Identify which cell holds the provided text, then report its [X, Y] central coordinate. 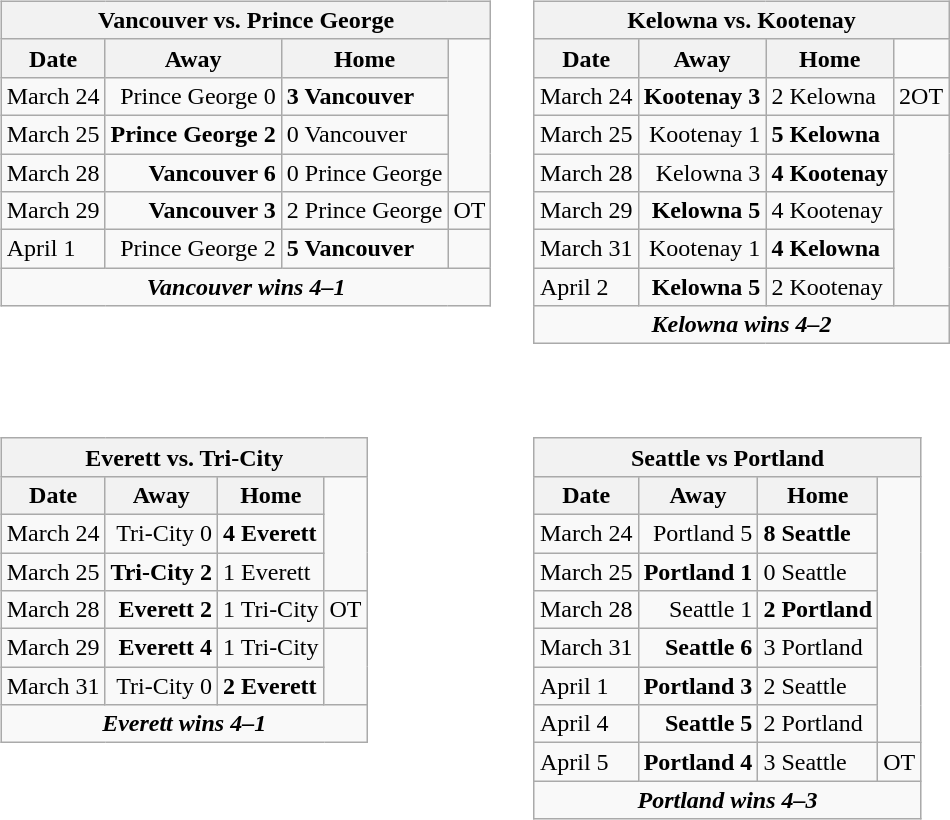
Tri-City 2 [162, 571]
8 Seattle [818, 533]
2 Kootenay [830, 287]
Seattle vs Portland [727, 457]
0 Vancouver [364, 134]
3 Seattle [818, 762]
2 Seattle [818, 686]
Kootenay 3 [702, 96]
Seattle 5 [698, 724]
April 5 [586, 762]
3 Vancouver [364, 96]
Everett 2 [162, 610]
Vancouver vs. Prince George [246, 20]
5 Vancouver [364, 249]
2 Everett [271, 686]
April 4 [586, 724]
Everett vs. Tri-City [184, 457]
Kelowna 3 [702, 173]
Everett 4 [162, 648]
Portland 3 [698, 686]
Seattle 1 [698, 610]
Portland 4 [698, 762]
2OT [922, 96]
Seattle 6 [698, 648]
3 Portland [818, 648]
Vancouver wins 4–1 [246, 287]
2 Kelowna [830, 96]
Portland 5 [698, 533]
April 2 [586, 287]
0 Prince George [364, 173]
Everett wins 4–1 [184, 724]
Portland 1 [698, 571]
0 Seattle [818, 571]
1 Everett [271, 571]
Kelowna wins 4–2 [741, 325]
5 Kelowna [830, 134]
Prince George 0 [193, 96]
Vancouver 3 [193, 211]
Portland wins 4–3 [727, 800]
Vancouver 6 [193, 173]
2 Prince George [364, 211]
4 Everett [271, 533]
4 Kelowna [830, 249]
Kelowna vs. Kootenay [741, 20]
